From the cell containing the given text, extract its center point as [X, Y] coordinate. 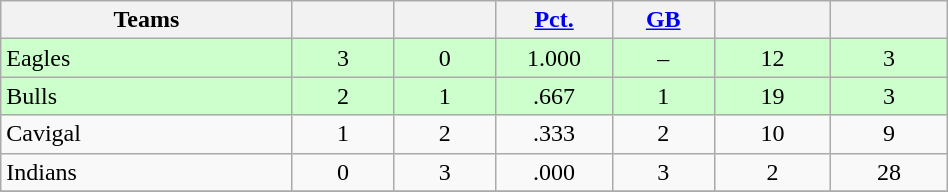
.333 [554, 134]
Pct. [554, 20]
Eagles [146, 58]
Teams [146, 20]
– [663, 58]
9 [890, 134]
Bulls [146, 96]
.667 [554, 96]
Cavigal [146, 134]
.000 [554, 172]
1.000 [554, 58]
Indians [146, 172]
10 [772, 134]
28 [890, 172]
19 [772, 96]
12 [772, 58]
GB [663, 20]
